Extract the [x, y] coordinate from the center of the cell holding the provided text.  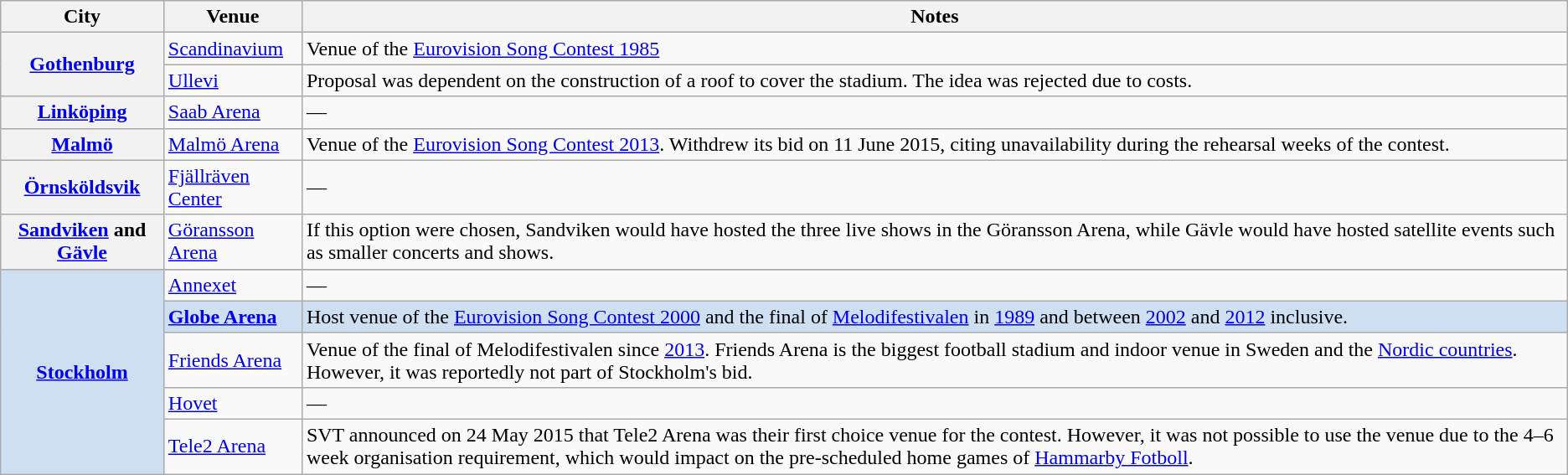
Hovet [233, 403]
Venue of the Eurovision Song Contest 2013. Withdrew its bid on 11 June 2015, citing unavailability during the rehearsal weeks of the contest. [935, 144]
Tele2 Arena [233, 446]
Göransson Arena [233, 241]
Venue [233, 17]
Fjällräven Center [233, 188]
Sandviken and Gävle [82, 241]
Scandinavium [233, 49]
Globe Arena [233, 317]
Saab Arena [233, 112]
Proposal was dependent on the construction of a roof to cover the stadium. The idea was rejected due to costs. [935, 80]
Stockholm [82, 371]
Friends Arena [233, 360]
Notes [935, 17]
Gothenburg [82, 65]
Annexet [233, 285]
Malmö [82, 144]
Linköping [82, 112]
Örnsköldsvik [82, 188]
Host venue of the Eurovision Song Contest 2000 and the final of Melodifestivalen in 1989 and between 2002 and 2012 inclusive. [935, 317]
Malmö Arena [233, 144]
Ullevi [233, 80]
City [82, 17]
Venue of the Eurovision Song Contest 1985 [935, 49]
